From the cell containing the given text, extract its center point as [x, y] coordinate. 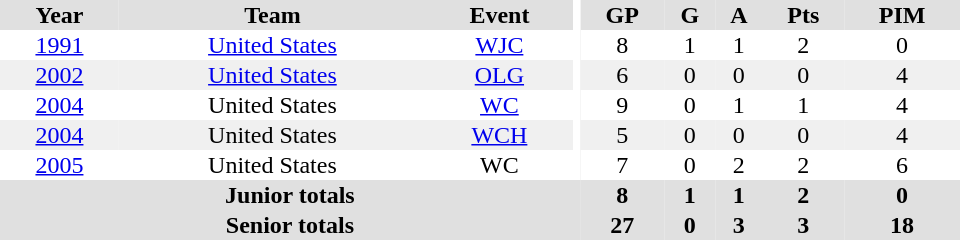
1991 [60, 45]
2005 [60, 165]
2002 [60, 75]
Junior totals [290, 195]
18 [902, 225]
Year [60, 15]
Pts [804, 15]
5 [622, 135]
WCH [500, 135]
OLG [500, 75]
Team [272, 15]
WJC [500, 45]
PIM [902, 15]
A [738, 15]
GP [622, 15]
9 [622, 105]
7 [622, 165]
27 [622, 225]
Event [500, 15]
Senior totals [290, 225]
G [690, 15]
